From the cell containing the given text, extract its center point as [X, Y] coordinate. 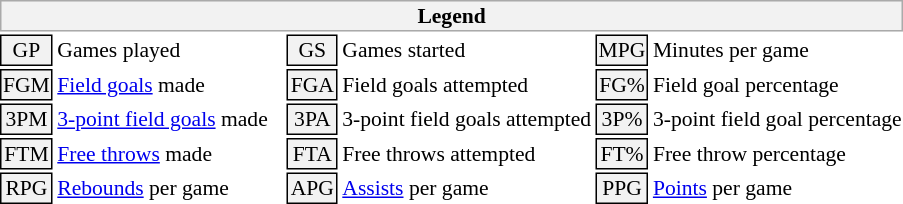
Legend [452, 16]
Rebounds per game [170, 188]
Free throws made [170, 154]
Games played [170, 50]
MPG [622, 50]
FGM [26, 85]
Games started [467, 50]
3-point field goal percentage [777, 120]
Points per game [777, 188]
Field goal percentage [777, 85]
3PA [312, 120]
FT% [622, 154]
FGA [312, 85]
3-point field goals made [170, 120]
FTA [312, 154]
GP [26, 50]
Free throws attempted [467, 154]
FG% [622, 85]
PPG [622, 188]
FTM [26, 154]
Free throw percentage [777, 154]
3P% [622, 120]
GS [312, 50]
Assists per game [467, 188]
APG [312, 188]
RPG [26, 188]
Field goals attempted [467, 85]
3PM [26, 120]
Minutes per game [777, 50]
3-point field goals attempted [467, 120]
Field goals made [170, 85]
